Scan for the cell matching the given text and deliver its [x, y] coordinate at center. 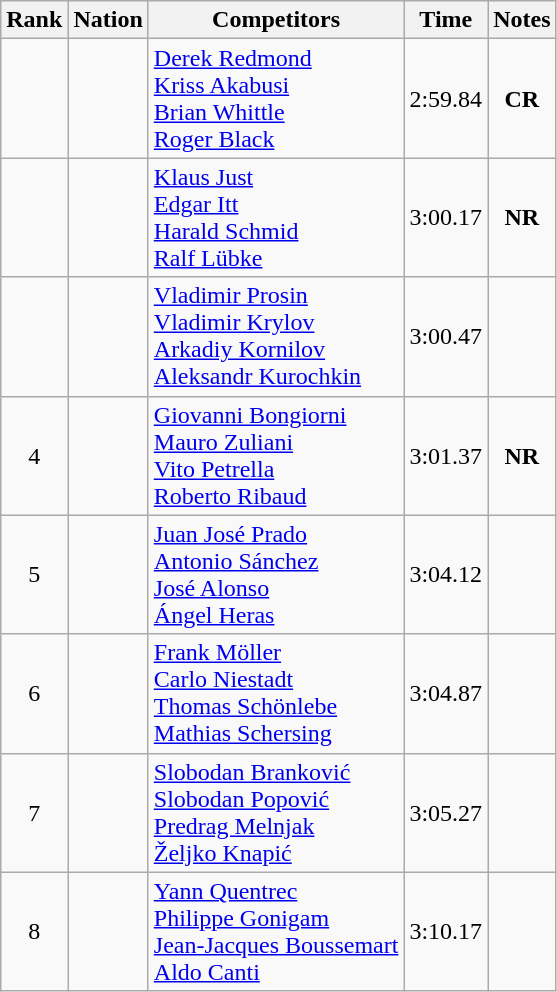
Notes [522, 20]
2:59.84 [446, 98]
3:04.12 [446, 574]
7 [34, 812]
4 [34, 456]
Yann QuentrecPhilippe GonigamJean-Jacques BoussemartAldo Canti [276, 932]
Frank MöllerCarlo NiestadtThomas SchönlebeMathias Schersing [276, 694]
8 [34, 932]
Time [446, 20]
Juan José PradoAntonio SánchezJosé AlonsoÁngel Heras [276, 574]
Derek RedmondKriss AkabusiBrian WhittleRoger Black [276, 98]
3:01.37 [446, 456]
Klaus JustEdgar IttHarald SchmidRalf Lübke [276, 218]
Nation [108, 20]
5 [34, 574]
CR [522, 98]
Giovanni BongiorniMauro ZulianiVito PetrellaRoberto Ribaud [276, 456]
3:04.87 [446, 694]
6 [34, 694]
Slobodan BrankovićSlobodan PopovićPredrag MelnjakŽeljko Knapić [276, 812]
Vladimir ProsinVladimir KrylovArkadiy KornilovAleksandr Kurochkin [276, 336]
3:10.17 [446, 932]
Rank [34, 20]
Competitors [276, 20]
3:05.27 [446, 812]
3:00.17 [446, 218]
3:00.47 [446, 336]
